Provide the [x, y] coordinate of the cell's center where the given text is located.  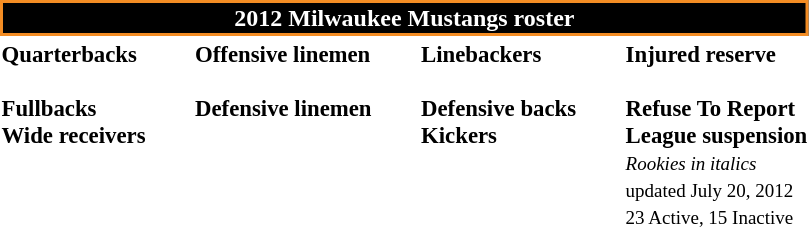
2012 Milwaukee Mustangs roster [404, 18]
